From the cell containing the given text, extract its center point as [X, Y] coordinate. 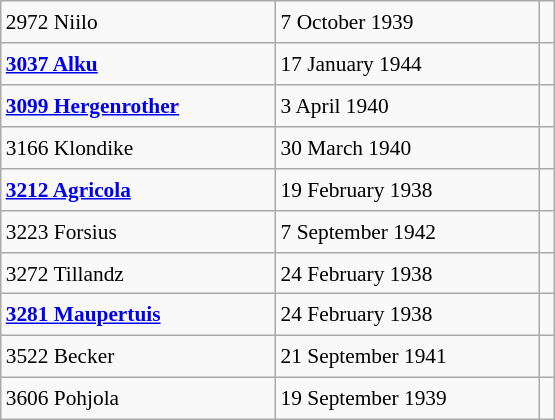
3166 Klondike [138, 148]
3272 Tillandz [138, 273]
30 March 1940 [408, 148]
2972 Niilo [138, 22]
7 September 1942 [408, 231]
3522 Becker [138, 357]
3281 Maupertuis [138, 315]
3212 Agricola [138, 189]
19 September 1939 [408, 399]
3223 Forsius [138, 231]
3037 Alku [138, 64]
7 October 1939 [408, 22]
17 January 1944 [408, 64]
21 September 1941 [408, 357]
3099 Hergenrother [138, 106]
3 April 1940 [408, 106]
3606 Pohjola [138, 399]
19 February 1938 [408, 189]
